Detect which cell encompasses the target text, then output its [x, y] center coordinate. 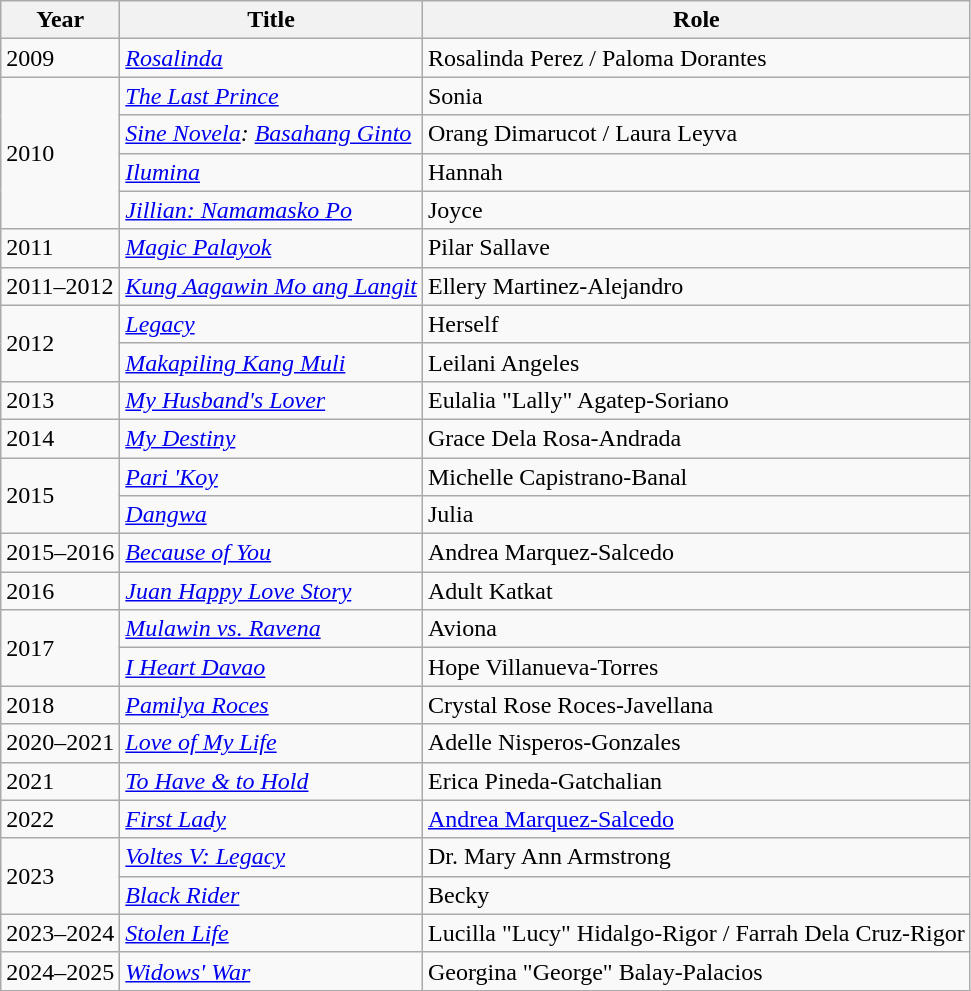
2023–2024 [60, 933]
Hope Villanueva-Torres [696, 667]
To Have & to Hold [272, 781]
My Husband's Lover [272, 400]
Ellery Martinez-Alejandro [696, 286]
2016 [60, 591]
2013 [60, 400]
Adelle Nisperos-Gonzales [696, 743]
Black Rider [272, 895]
The Last Prince [272, 96]
Juan Happy Love Story [272, 591]
First Lady [272, 819]
Love of My Life [272, 743]
My Destiny [272, 438]
Magic Palayok [272, 248]
Crystal Rose Roces-Javellana [696, 705]
2009 [60, 58]
Dr. Mary Ann Armstrong [696, 857]
Pari 'Koy [272, 477]
Kung Aagawin Mo ang Langit [272, 286]
I Heart Davao [272, 667]
2014 [60, 438]
Dangwa [272, 515]
2018 [60, 705]
Grace Dela Rosa-Andrada [696, 438]
2023 [60, 876]
Michelle Capistrano-Banal [696, 477]
Erica Pineda-Gatchalian [696, 781]
2020–2021 [60, 743]
Lucilla "Lucy" Hidalgo-Rigor / Farrah Dela Cruz-Rigor [696, 933]
Legacy [272, 324]
Ilumina [272, 172]
Sonia [696, 96]
2021 [60, 781]
Adult Katkat [696, 591]
Rosalinda Perez / Paloma Dorantes [696, 58]
Mulawin vs. Ravena [272, 629]
2017 [60, 648]
Georgina "George" Balay-Palacios [696, 971]
Title [272, 20]
2024–2025 [60, 971]
Role [696, 20]
Widows' War [272, 971]
2012 [60, 343]
Stolen Life [272, 933]
Leilani Angeles [696, 362]
Becky [696, 895]
Pamilya Roces [272, 705]
Eulalia "Lally" Agatep-Soriano [696, 400]
2010 [60, 153]
Makapiling Kang Muli [272, 362]
2015–2016 [60, 553]
Jillian: Namamasko Po [272, 210]
2015 [60, 496]
Rosalinda [272, 58]
Because of You [272, 553]
Pilar Sallave [696, 248]
Sine Novela: Basahang Ginto [272, 134]
Julia [696, 515]
Joyce [696, 210]
Herself [696, 324]
Voltes V: Legacy [272, 857]
2022 [60, 819]
Orang Dimarucot / Laura Leyva [696, 134]
2011 [60, 248]
Hannah [696, 172]
Aviona [696, 629]
Year [60, 20]
2011–2012 [60, 286]
